Capture the cell that displays the provided text and extract its [X, Y] central coordinate. 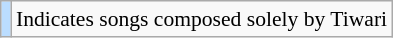
Indicates songs composed solely by Tiwari [202, 19]
